Locate the cell with the specified text and output its (X, Y) center coordinate. 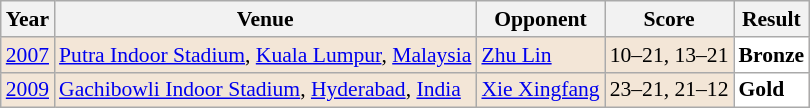
Year (28, 19)
Putra Indoor Stadium, Kuala Lumpur, Malaysia (265, 55)
Opponent (540, 19)
Bronze (772, 55)
Gold (772, 90)
Xie Xingfang (540, 90)
Gachibowli Indoor Stadium, Hyderabad, India (265, 90)
Zhu Lin (540, 55)
23–21, 21–12 (670, 90)
Score (670, 19)
2009 (28, 90)
2007 (28, 55)
Venue (265, 19)
10–21, 13–21 (670, 55)
Result (772, 19)
